Extract the (X, Y) coordinate from the center of the cell holding the provided text.  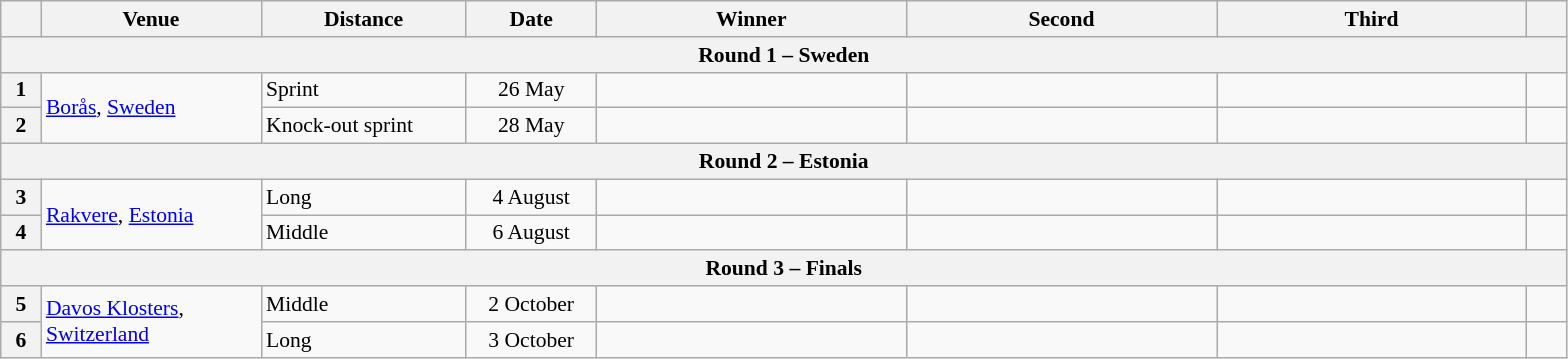
6 August (531, 233)
Round 3 – Finals (784, 269)
3 October (531, 340)
4 (21, 233)
1 (21, 90)
Round 2 – Estonia (784, 162)
3 (21, 197)
2 (21, 126)
Venue (151, 19)
Sprint (364, 90)
4 August (531, 197)
Round 1 – Sweden (784, 55)
Davos Klosters, Switzerland (151, 322)
Rakvere, Estonia (151, 214)
26 May (531, 90)
2 October (531, 304)
Second (1061, 19)
5 (21, 304)
Borås, Sweden (151, 108)
6 (21, 340)
Distance (364, 19)
Knock-out sprint (364, 126)
Winner (751, 19)
28 May (531, 126)
Date (531, 19)
Third (1371, 19)
